From the cell containing the given text, extract its center point as (X, Y) coordinate. 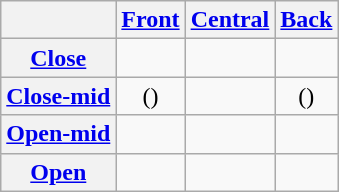
Back (306, 20)
Front (150, 20)
Close (58, 58)
Central (230, 20)
Open-mid (58, 134)
Open (58, 172)
Close-mid (58, 96)
